Search for the cell housing the specified text and yield its [X, Y] center coordinate. 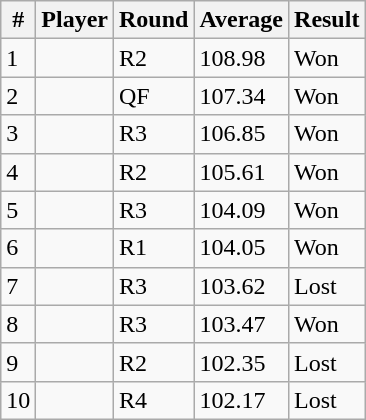
3 [18, 134]
107.34 [242, 96]
R4 [154, 400]
Round [154, 20]
104.05 [242, 248]
6 [18, 248]
108.98 [242, 58]
106.85 [242, 134]
Average [242, 20]
103.47 [242, 324]
Result [327, 20]
4 [18, 172]
QF [154, 96]
5 [18, 210]
102.35 [242, 362]
R1 [154, 248]
1 [18, 58]
# [18, 20]
105.61 [242, 172]
103.62 [242, 286]
Player [75, 20]
2 [18, 96]
7 [18, 286]
10 [18, 400]
9 [18, 362]
8 [18, 324]
102.17 [242, 400]
104.09 [242, 210]
